Locate the cell with the specified text and output its [X, Y] center coordinate. 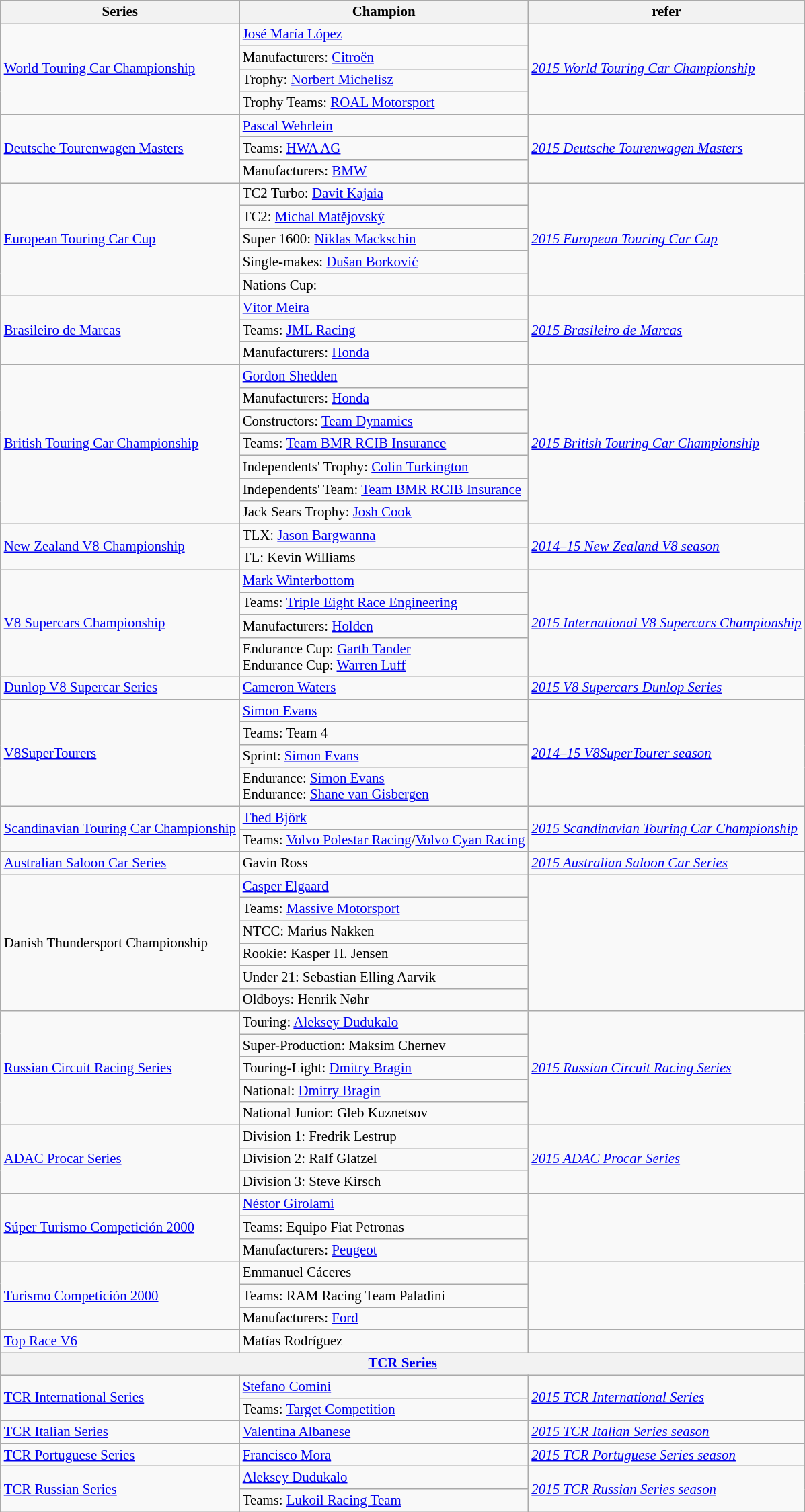
Nations Cup: [384, 285]
Emmanuel Cáceres [384, 1273]
Manufacturers: Holden [384, 626]
2014–15 V8SuperTourer season [666, 753]
British Touring Car Championship [120, 444]
V8SuperTourers [120, 753]
Independents' Team: Team BMR RCIB Insurance [384, 489]
Casper Elgaard [384, 886]
Danish Thundersport Championship [120, 943]
Series [120, 12]
European Touring Car Cup [120, 239]
2014–15 New Zealand V8 season [666, 547]
Australian Saloon Car Series [120, 863]
Mark Winterbottom [384, 581]
Manufacturers: Ford [384, 1318]
TC2 Turbo: Davit Kajaia [384, 194]
Trophy Teams: ROAL Motorsport [384, 103]
Champion [384, 12]
Touring-Light: Dmitry Bragin [384, 1068]
Teams: Volvo Polestar Racing/Volvo Cyan Racing [384, 840]
Vítor Meira [384, 308]
Teams: Team 4 [384, 733]
Teams: Lukoil Racing Team [384, 1501]
Manufacturers: BMW [384, 171]
2015 Scandinavian Touring Car Championship [666, 829]
NTCC: Marius Nakken [384, 932]
2015 Deutsche Tourenwagen Masters [666, 149]
Teams: Triple Eight Race Engineering [384, 604]
Cameron Waters [384, 688]
Division 2: Ralf Glatzel [384, 1159]
TCR Russian Series [120, 1489]
Rookie: Kasper H. Jensen [384, 954]
Teams: Massive Motorsport [384, 909]
Top Race V6 [120, 1341]
TLX: Jason Bargwanna [384, 535]
Teams: HWA AG [384, 149]
2015 British Touring Car Championship [666, 444]
Gordon Shedden [384, 376]
TC2: Michal Matějovský [384, 216]
TCR Italian Series [120, 1432]
National: Dmitry Bragin [384, 1090]
Pascal Wehrlein [384, 126]
2015 ADAC Procar Series [666, 1159]
Jack Sears Trophy: Josh Cook [384, 512]
World Touring Car Championship [120, 69]
Under 21: Sebastian Elling Aarvik [384, 977]
Constructors: Team Dynamics [384, 422]
2015 Brasileiro de Marcas [666, 331]
Brasileiro de Marcas [120, 331]
2015 Australian Saloon Car Series [666, 863]
Touring: Aleksey Dudukalo [384, 1023]
Oldboys: Henrik Nøhr [384, 1000]
Turismo Competición 2000 [120, 1296]
TCR Series [403, 1364]
TCR International Series [120, 1398]
2015 V8 Supercars Dunlop Series [666, 688]
Scandinavian Touring Car Championship [120, 829]
Super-Production: Maksim Chernev [384, 1045]
2015 TCR International Series [666, 1398]
Super 1600: Niklas Mackschin [384, 239]
Teams: RAM Racing Team Paladini [384, 1296]
2015 International V8 Supercars Championship [666, 623]
ADAC Procar Series [120, 1159]
Independents' Trophy: Colin Turkington [384, 467]
2015 European Touring Car Cup [666, 239]
National Junior: Gleb Kuznetsov [384, 1113]
Endurance: Simon EvansEndurance: Shane van Gisbergen [384, 787]
Teams: JML Racing [384, 330]
Dunlop V8 Supercar Series [120, 688]
TL: Kevin Williams [384, 558]
Manufacturers: Peugeot [384, 1250]
Matías Rodríguez [384, 1341]
Súper Turismo Competición 2000 [120, 1228]
Sprint: Simon Evans [384, 756]
Manufacturers: Citroën [384, 57]
2015 TCR Portuguese Series season [666, 1455]
Aleksey Dudukalo [384, 1478]
Trophy: Norbert Michelisz [384, 80]
Endurance Cup: Garth TanderEndurance Cup: Warren Luff [384, 657]
Russian Circuit Racing Series [120, 1068]
Thed Björk [384, 818]
Division 3: Steve Kirsch [384, 1182]
José María López [384, 34]
Néstor Girolami [384, 1205]
Stefano Comini [384, 1386]
V8 Supercars Championship [120, 623]
2015 TCR Italian Series season [666, 1432]
Deutsche Tourenwagen Masters [120, 149]
Single-makes: Dušan Borković [384, 262]
Valentina Albanese [384, 1432]
Gavin Ross [384, 863]
Teams: Target Competition [384, 1409]
Francisco Mora [384, 1455]
2015 World Touring Car Championship [666, 69]
Division 1: Fredrik Lestrup [384, 1136]
2015 Russian Circuit Racing Series [666, 1068]
New Zealand V8 Championship [120, 547]
Teams: Equipo Fiat Petronas [384, 1228]
TCR Portuguese Series [120, 1455]
Simon Evans [384, 711]
Teams: Team BMR RCIB Insurance [384, 444]
2015 TCR Russian Series season [666, 1489]
refer [666, 12]
